Scan for the cell matching the given text and deliver its [X, Y] coordinate at center. 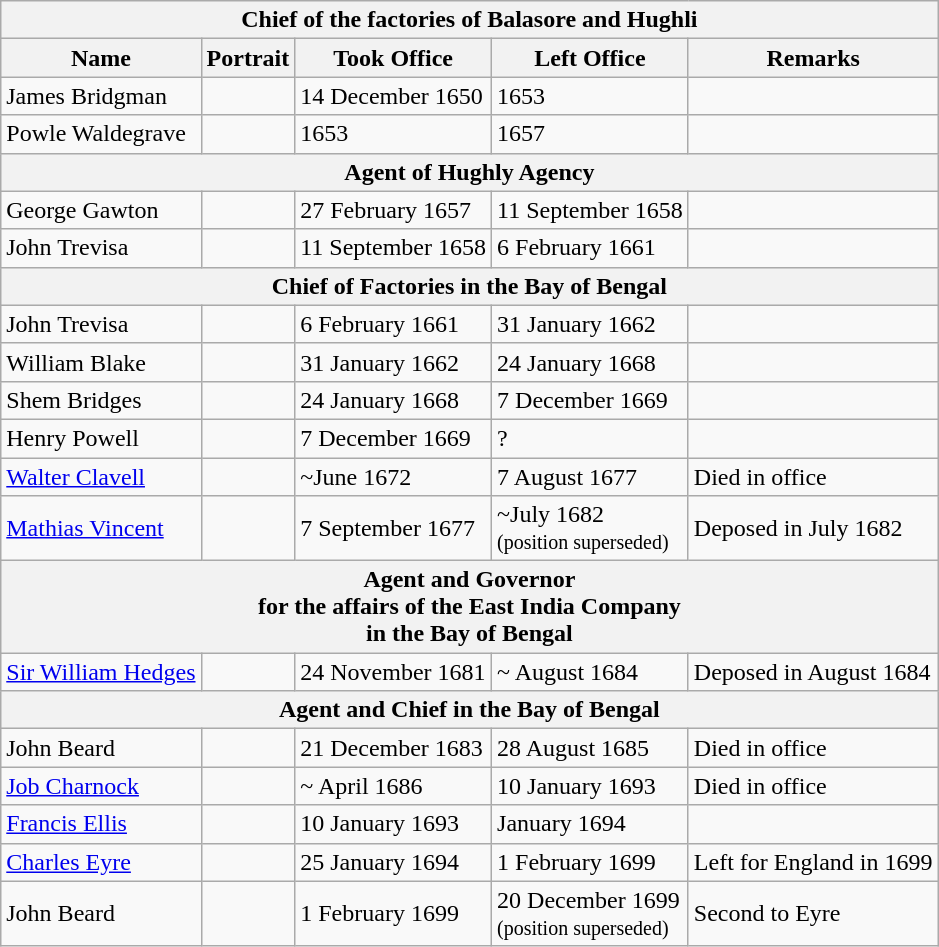
? [590, 438]
William Blake [101, 362]
Deposed in August 1684 [813, 672]
27 February 1657 [394, 210]
1657 [590, 134]
Job Charnock [101, 786]
January 1694 [590, 824]
Charles Eyre [101, 862]
Henry Powell [101, 438]
20 December 1699(position superseded) [590, 914]
Chief of Factories in the Bay of Bengal [470, 286]
Name [101, 58]
28 August 1685 [590, 748]
~ August 1684 [590, 672]
Agent and Chief in the Bay of Bengal [470, 710]
Second to Eyre [813, 914]
Portrait [248, 58]
Left for England in 1699 [813, 862]
Sir William Hedges [101, 672]
25 January 1694 [394, 862]
24 November 1681 [394, 672]
7 September 1677 [394, 528]
George Gawton [101, 210]
21 December 1683 [394, 748]
Deposed in July 1682 [813, 528]
7 August 1677 [590, 477]
Took Office [394, 58]
Agent and Governorfor the affairs of the East India Companyin the Bay of Bengal [470, 607]
Chief of the factories of Balasore and Hughli [470, 20]
Agent of Hughly Agency [470, 172]
Remarks [813, 58]
14 December 1650 [394, 96]
Walter Clavell [101, 477]
Mathias Vincent [101, 528]
James Bridgman [101, 96]
~July 1682(position superseded) [590, 528]
~June 1672 [394, 477]
Shem Bridges [101, 400]
Francis Ellis [101, 824]
Powle Waldegrave [101, 134]
Left Office [590, 58]
~ April 1686 [394, 786]
